Scan for the cell matching the given text and deliver its [X, Y] coordinate at center. 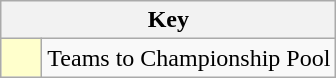
Teams to Championship Pool [189, 58]
Key [168, 20]
